Scan for the cell matching the given text and deliver its (X, Y) coordinate at center. 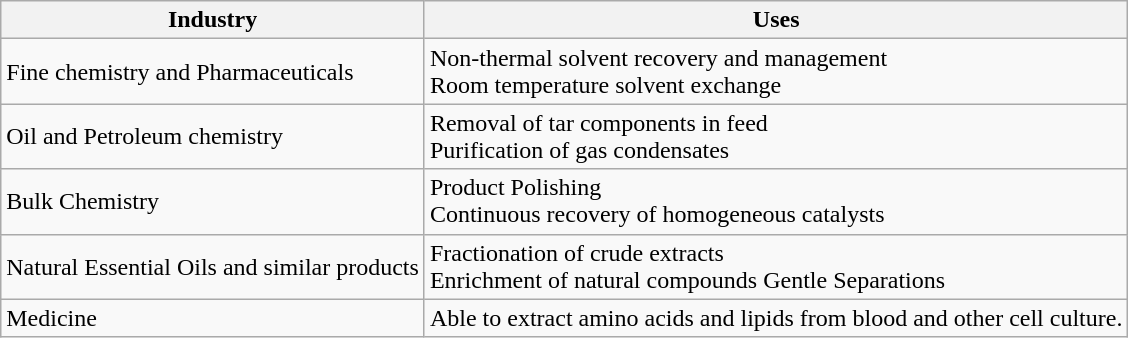
Bulk Chemistry (213, 202)
Industry (213, 20)
Non-thermal solvent recovery and managementRoom temperature solvent exchange (776, 72)
Product PolishingContinuous recovery of homogeneous catalysts (776, 202)
Fine chemistry and Pharmaceuticals (213, 72)
Medicine (213, 318)
Able to extract amino acids and lipids from blood and other cell culture. (776, 318)
Uses (776, 20)
Fractionation of crude extractsEnrichment of natural compounds Gentle Separations (776, 266)
Natural Essential Oils and similar products (213, 266)
Removal of tar components in feedPurification of gas condensates (776, 136)
Oil and Petroleum chemistry (213, 136)
